For the text-containing cell, return its midpoint in (x, y) coordinate format. 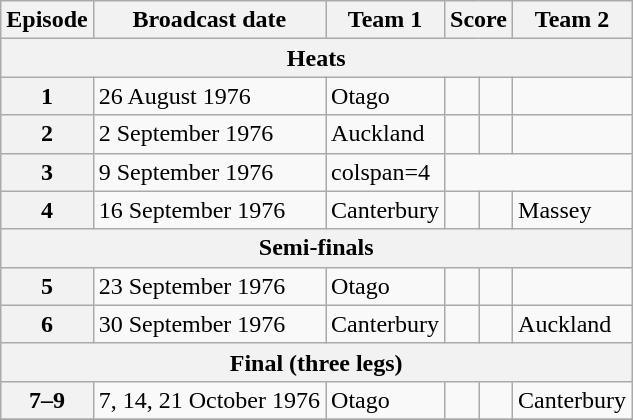
Team 1 (386, 20)
Final (three legs) (316, 362)
23 September 1976 (209, 286)
Heats (316, 58)
5 (47, 286)
30 September 1976 (209, 324)
9 September 1976 (209, 172)
Semi-finals (316, 248)
7, 14, 21 October 1976 (209, 400)
2 September 1976 (209, 134)
7–9 (47, 400)
Team 2 (572, 20)
2 (47, 134)
3 (47, 172)
16 September 1976 (209, 210)
colspan=4 (386, 172)
4 (47, 210)
Episode (47, 20)
Massey (572, 210)
6 (47, 324)
26 August 1976 (209, 96)
Broadcast date (209, 20)
Score (479, 20)
1 (47, 96)
